Identify which cell holds the provided text, then report its (X, Y) central coordinate. 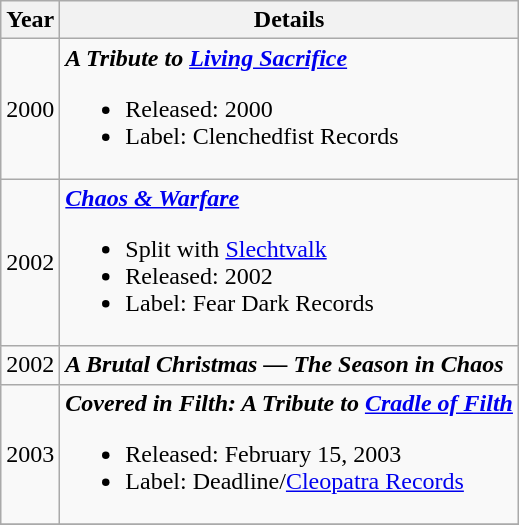
Chaos & WarfareSplit with SlechtvalkReleased: 2002Label: Fear Dark Records (290, 262)
Covered in Filth: A Tribute to Cradle of FilthReleased: February 15, 2003Label: Deadline/Cleopatra Records (290, 454)
A Brutal Christmas — The Season in Chaos (290, 365)
2003 (30, 454)
A Tribute to Living SacrificeReleased: 2000Label: Clenchedfist Records (290, 109)
Details (290, 20)
2000 (30, 109)
Year (30, 20)
